For the text-containing cell, return its midpoint in [x, y] coordinate format. 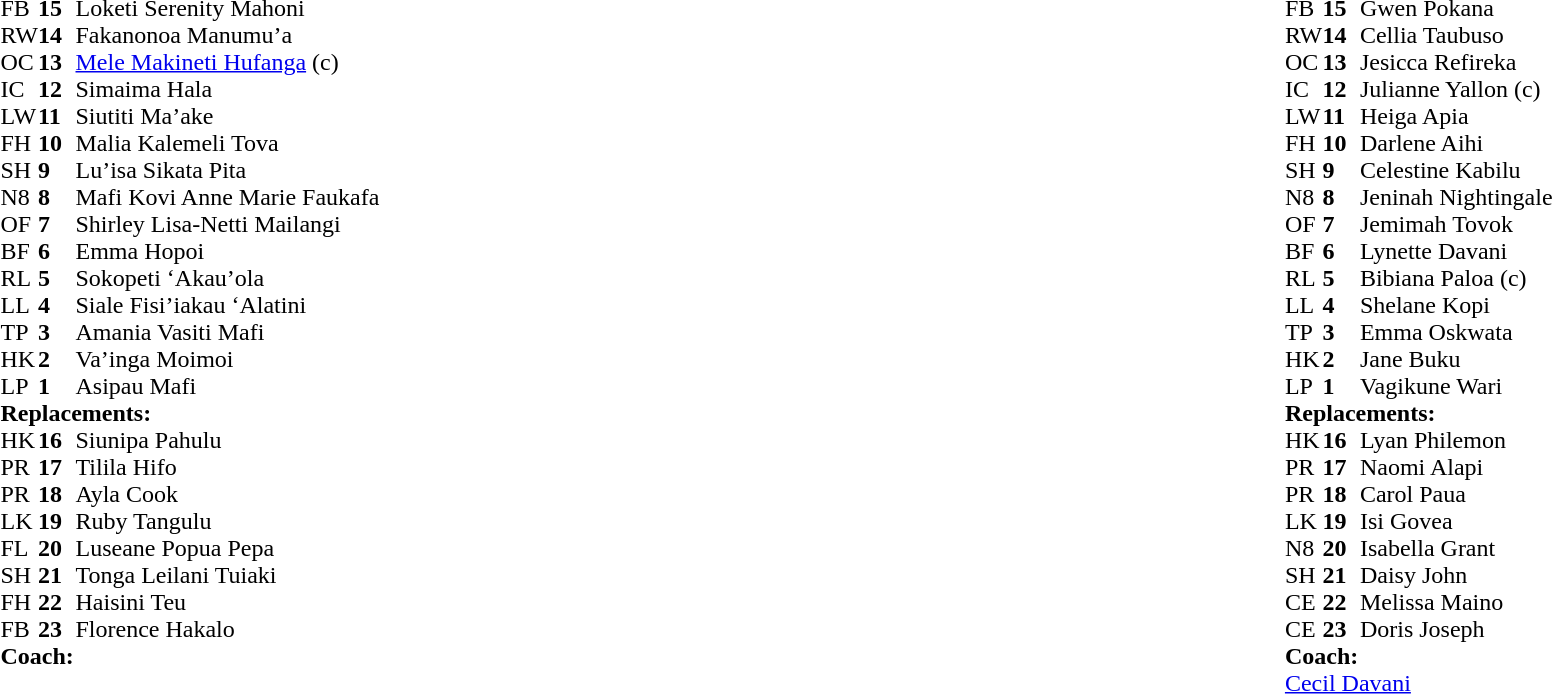
Siunipa Pahulu [228, 440]
Siale Fisi’iakau ‘Alatini [228, 306]
Ayla Cook [228, 494]
Malia Kalemeli Tova [228, 144]
Florence Hakalo [228, 630]
Lu’isa Sikata Pita [228, 170]
Luseane Popua Pepa [228, 548]
Mafi Kovi Anne Marie Faukafa [228, 198]
Coach: [190, 656]
Amania Vasiti Mafi [228, 332]
Asipau Mafi [228, 386]
Tonga Leilani Tuiaki [228, 576]
Siutiti Ma’ake [228, 116]
Va’inga Moimoi [228, 360]
Emma Hopoi [228, 252]
FB [19, 630]
Simaima Hala [228, 90]
Sokopeti ‘Akau’ola [228, 278]
Mele Makineti Hufanga (c) [228, 62]
Fakanonoa Manumu’a [228, 36]
Replacements: [190, 414]
Ruby Tangulu [228, 522]
Shirley Lisa-Netti Mailangi [228, 224]
Haisini Teu [228, 602]
FL [19, 548]
Tilila Hifo [228, 468]
